Search for the cell housing the specified text and yield its (X, Y) center coordinate. 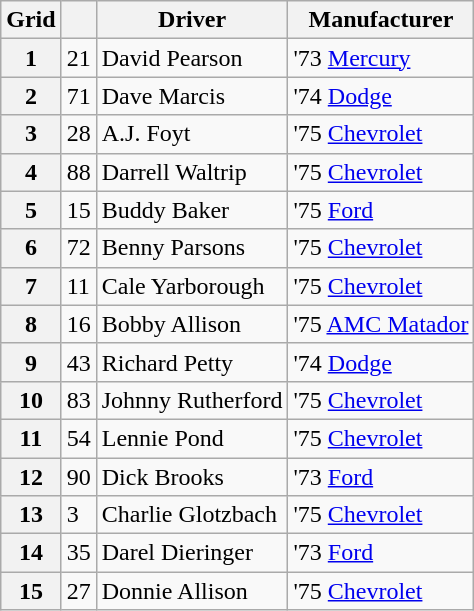
Manufacturer (381, 20)
Charlie Glotzbach (192, 515)
16 (78, 324)
Benny Parsons (192, 248)
35 (78, 553)
'75 Ford (381, 210)
27 (78, 591)
David Pearson (192, 58)
Richard Petty (192, 362)
14 (31, 553)
54 (78, 438)
13 (31, 515)
10 (31, 400)
Darrell Waltrip (192, 172)
5 (31, 210)
'75 AMC Matador (381, 324)
6 (31, 248)
Johnny Rutherford (192, 400)
43 (78, 362)
Cale Yarborough (192, 286)
4 (31, 172)
Buddy Baker (192, 210)
Darel Dieringer (192, 553)
88 (78, 172)
90 (78, 477)
7 (31, 286)
8 (31, 324)
21 (78, 58)
9 (31, 362)
'73 Mercury (381, 58)
28 (78, 134)
Donnie Allison (192, 591)
Lennie Pond (192, 438)
Driver (192, 20)
Dick Brooks (192, 477)
83 (78, 400)
Bobby Allison (192, 324)
71 (78, 96)
Grid (31, 20)
72 (78, 248)
A.J. Foyt (192, 134)
Dave Marcis (192, 96)
1 (31, 58)
12 (31, 477)
2 (31, 96)
